Output the (x, y) coordinate of the center of the cell containing the given text.  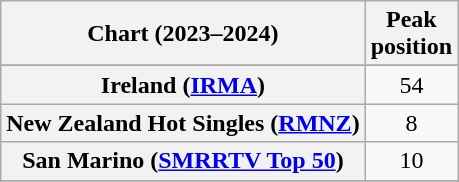
Peakposition (411, 34)
Chart (2023–2024) (183, 34)
Ireland (IRMA) (183, 85)
San Marino (SMRRTV Top 50) (183, 161)
10 (411, 161)
54 (411, 85)
8 (411, 123)
New Zealand Hot Singles (RMNZ) (183, 123)
